For the text-containing cell, return its midpoint in [x, y] coordinate format. 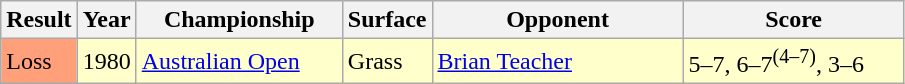
Surface [387, 20]
Brian Teacher [558, 62]
Loss [39, 62]
1980 [106, 62]
Opponent [558, 20]
Grass [387, 62]
Australian Open [239, 62]
Year [106, 20]
Result [39, 20]
5–7, 6–7(4–7), 3–6 [794, 62]
Championship [239, 20]
Score [794, 20]
